Return the (x, y) coordinate for the center point of the cell that contains the specified text.  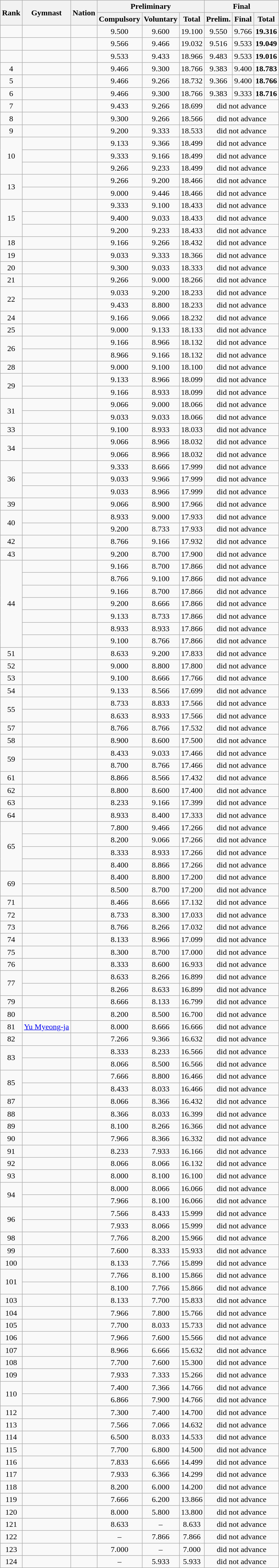
18.783 (266, 69)
116 (11, 1462)
15.766 (192, 1313)
18.133 (192, 330)
75 (11, 952)
18.732 (192, 81)
63 (11, 803)
10 (11, 156)
104 (11, 1313)
89 (11, 1126)
71 (11, 902)
Nation (84, 13)
40 (11, 523)
42 (11, 541)
13 (11, 187)
17.000 (192, 952)
16.432 (192, 1101)
15.899 (192, 1263)
16.632 (192, 1039)
19.049 (266, 44)
18.100 (192, 367)
96 (11, 1220)
17.766 (192, 678)
73 (11, 927)
17.833 (192, 653)
6 (11, 93)
17.400 (192, 790)
113 (11, 1425)
43 (11, 554)
15.733 (192, 1325)
19.016 (266, 56)
6.500 (119, 1437)
81 (11, 1027)
17.032 (192, 927)
100 (11, 1263)
85 (11, 1083)
120 (11, 1512)
112 (11, 1412)
99 (11, 1251)
7 (11, 106)
8 (11, 118)
17.500 (192, 740)
74 (11, 939)
16.132 (192, 1164)
14.200 (192, 1487)
4 (11, 69)
118 (11, 1487)
9.500 (119, 31)
15.300 (192, 1363)
39 (11, 504)
15 (11, 218)
64 (11, 815)
26 (11, 348)
17.932 (192, 541)
54 (11, 691)
14.500 (192, 1450)
17.132 (192, 902)
15.566 (192, 1338)
Voluntary (161, 19)
16.332 (192, 1138)
19.032 (192, 44)
7.066 (161, 1425)
76 (11, 965)
14.499 (192, 1462)
16.399 (192, 1114)
107 (11, 1350)
109 (11, 1375)
124 (11, 1562)
101 (11, 1282)
121 (11, 1524)
14.299 (192, 1475)
7.266 (119, 1039)
18.966 (192, 56)
8.466 (119, 902)
31 (11, 411)
16.100 (192, 1176)
9.516 (218, 44)
15.833 (192, 1300)
6.000 (161, 1487)
24 (11, 317)
15.632 (192, 1350)
Rank (11, 13)
18.333 (192, 268)
98 (11, 1238)
Prelim. (218, 19)
77 (11, 983)
17.800 (192, 666)
16.666 (192, 1027)
103 (11, 1300)
94 (11, 1195)
119 (11, 1499)
9.766 (243, 31)
17.966 (192, 504)
88 (11, 1114)
19 (11, 255)
17.432 (192, 778)
9.446 (161, 193)
59 (11, 759)
17.399 (192, 803)
69 (11, 884)
18.232 (192, 317)
82 (11, 1039)
18.432 (192, 243)
108 (11, 1363)
51 (11, 653)
91 (11, 1151)
110 (11, 1394)
5 (11, 81)
34 (11, 448)
83 (11, 1058)
36 (11, 479)
28 (11, 367)
14.533 (192, 1437)
55 (11, 709)
9.550 (218, 31)
18.716 (266, 93)
19.100 (192, 31)
5.800 (161, 1512)
18.033 (192, 430)
117 (11, 1475)
13.866 (192, 1499)
7.900 (161, 1400)
80 (11, 1014)
16.933 (192, 965)
44 (11, 604)
18.266 (192, 280)
115 (11, 1450)
6.200 (161, 1499)
14.700 (192, 1412)
14.632 (192, 1425)
13.800 (192, 1512)
87 (11, 1101)
7.333 (161, 1375)
18.699 (192, 106)
17.532 (192, 728)
58 (11, 740)
21 (11, 280)
22 (11, 299)
6.800 (161, 1450)
9 (11, 131)
Yu Myeong-ja (46, 1027)
8.833 (161, 703)
62 (11, 790)
9.966 (161, 479)
65 (11, 846)
18.566 (192, 118)
9.600 (161, 31)
Gymnast (46, 13)
16.700 (192, 1014)
57 (11, 728)
16.366 (192, 1126)
18.533 (192, 131)
16.166 (192, 1151)
7.366 (161, 1388)
114 (11, 1437)
17.099 (192, 939)
93 (11, 1176)
106 (11, 1338)
105 (11, 1325)
29 (11, 386)
15.933 (192, 1251)
9.483 (218, 56)
18 (11, 243)
6.866 (119, 1400)
90 (11, 1138)
17.333 (192, 815)
17.699 (192, 691)
15.266 (192, 1375)
9.566 (119, 44)
52 (11, 666)
33 (11, 430)
6.366 (161, 1475)
18.366 (192, 255)
Compulsory (119, 19)
15.966 (192, 1238)
17.033 (192, 915)
123 (11, 1549)
19.316 (266, 31)
Preliminary (151, 7)
53 (11, 678)
20 (11, 268)
79 (11, 1002)
7.300 (119, 1412)
92 (11, 1164)
25 (11, 330)
16.799 (192, 1002)
7.833 (119, 1462)
61 (11, 778)
17.900 (192, 554)
122 (11, 1537)
72 (11, 915)
